Determine the [X, Y] coordinate at the center of the cell enclosing the given text.  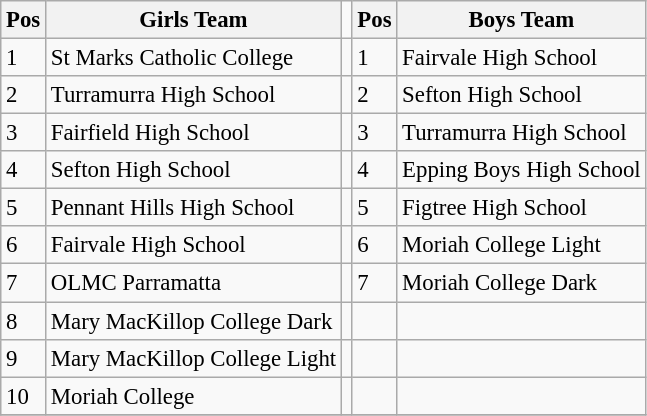
St Marks Catholic College [194, 58]
8 [24, 321]
OLMC Parramatta [194, 283]
Fairfield High School [194, 133]
Figtree High School [522, 208]
Mary MacKillop College Light [194, 358]
Moriah College Light [522, 245]
9 [24, 358]
Boys Team [522, 20]
10 [24, 396]
Moriah College Dark [522, 283]
Girls Team [194, 20]
Mary MacKillop College Dark [194, 321]
Pennant Hills High School [194, 208]
Moriah College [194, 396]
Epping Boys High School [522, 170]
